Detect which cell encompasses the target text, then output its (X, Y) center coordinate. 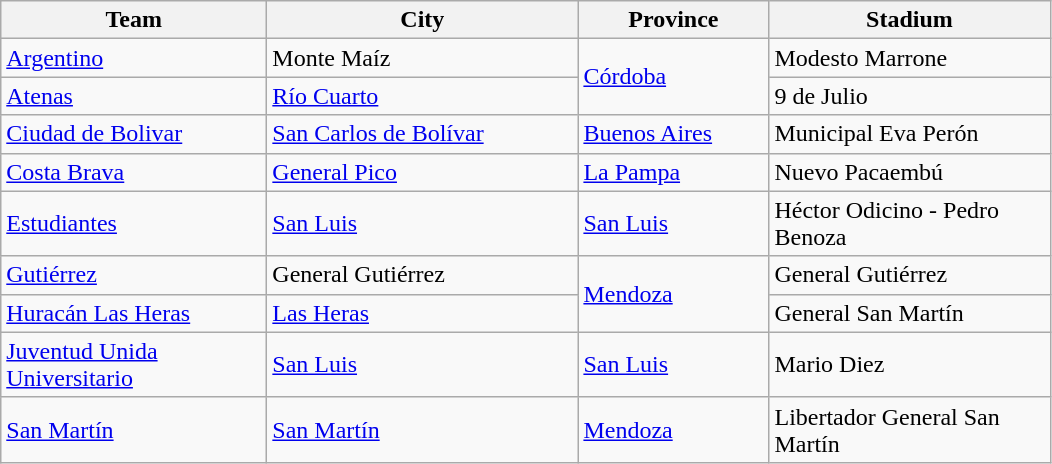
Argentino (134, 58)
9 de Julio (910, 96)
Monte Maíz (422, 58)
Mario Diez (910, 364)
Atenas (134, 96)
Municipal Eva Perón (910, 134)
City (422, 20)
Province (674, 20)
Buenos Aires (674, 134)
Las Heras (422, 313)
Héctor Odicino - Pedro Benoza (910, 224)
Costa Brava (134, 172)
Estudiantes (134, 224)
General San Martín (910, 313)
Team (134, 20)
La Pampa (674, 172)
Juventud Unida Universitario (134, 364)
Gutiérrez (134, 275)
Córdoba (674, 77)
General Pico (422, 172)
Ciudad de Bolivar (134, 134)
Nuevo Pacaembú (910, 172)
Río Cuarto (422, 96)
San Carlos de Bolívar (422, 134)
Libertador General San Martín (910, 430)
Huracán Las Heras (134, 313)
Stadium (910, 20)
Modesto Marrone (910, 58)
